Pinpoint the cell where the given text exists, returning its [X, Y] midpoint coordinate. 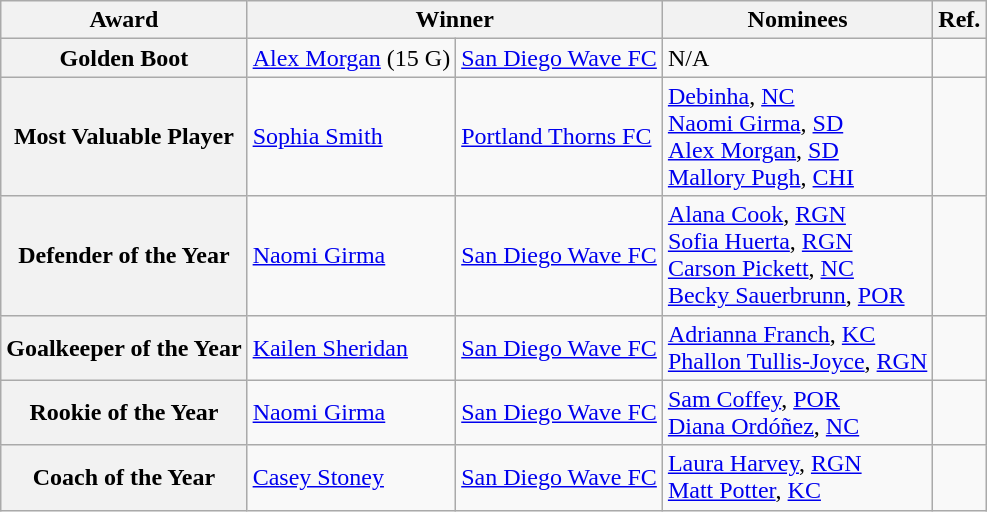
Laura Harvey, RGN Matt Potter, KC [797, 478]
Alana Cook, RGN Sofia Huerta, RGN Carson Pickett, NC Becky Sauerbrunn, POR [797, 256]
Golden Boot [124, 58]
Alex Morgan (15 G) [352, 58]
Award [124, 20]
Sam Coffey, POR Diana Ordóñez, NC [797, 412]
Portland Thorns FC [560, 136]
Coach of the Year [124, 478]
Defender of the Year [124, 256]
Winner [454, 20]
Goalkeeper of the Year [124, 348]
Most Valuable Player [124, 136]
Rookie of the Year [124, 412]
Debinha, NC Naomi Girma, SD Alex Morgan, SD Mallory Pugh, CHI [797, 136]
Kailen Sheridan [352, 348]
Ref. [960, 20]
Casey Stoney [352, 478]
Adrianna Franch, KC Phallon Tullis-Joyce, RGN [797, 348]
N/A [797, 58]
Sophia Smith [352, 136]
Nominees [797, 20]
